Return (x, y) of the center of cell containing provided text 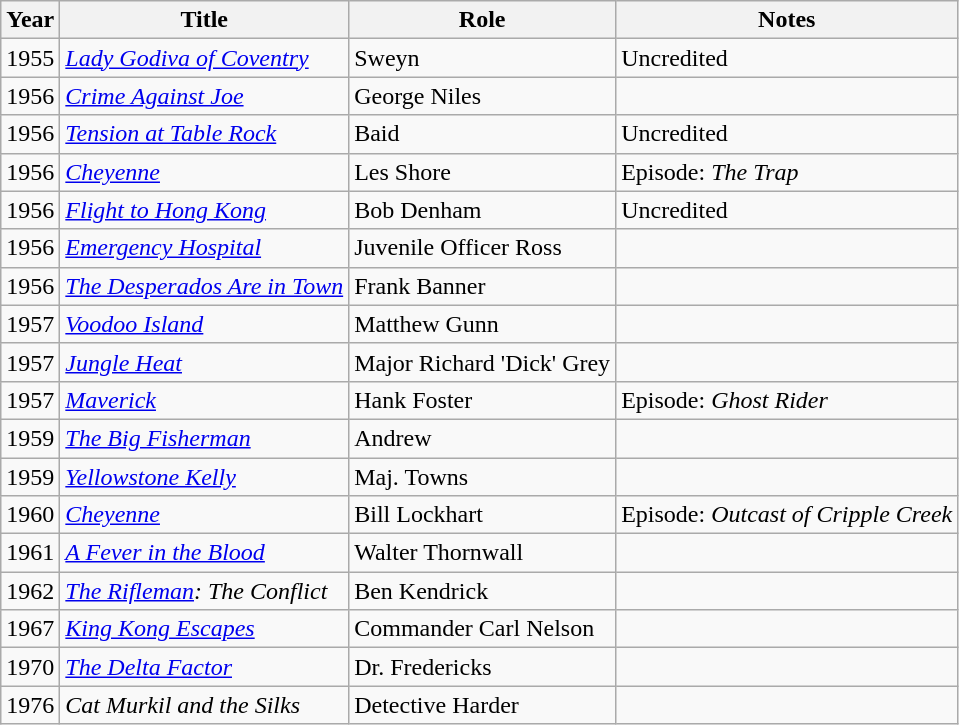
Walter Thornwall (482, 553)
Jungle Heat (204, 362)
Bob Denham (482, 210)
Sweyn (482, 58)
Juvenile Officer Ross (482, 248)
Tension at Table Rock (204, 134)
Notes (787, 20)
King Kong Escapes (204, 629)
Maverick (204, 400)
Maj. Towns (482, 477)
Cat Murkil and the Silks (204, 705)
Bill Lockhart (482, 515)
The Delta Factor (204, 667)
A Fever in the Blood (204, 553)
Yellowstone Kelly (204, 477)
The Desperados Are in Town (204, 286)
George Niles (482, 96)
Andrew (482, 438)
Baid (482, 134)
Flight to Hong Kong (204, 210)
Emergency Hospital (204, 248)
Crime Against Joe (204, 96)
Ben Kendrick (482, 591)
Matthew Gunn (482, 324)
Title (204, 20)
Dr. Fredericks (482, 667)
Episode: Ghost Rider (787, 400)
1955 (30, 58)
Year (30, 20)
1976 (30, 705)
1967 (30, 629)
The Rifleman: The Conflict (204, 591)
Major Richard 'Dick' Grey (482, 362)
1961 (30, 553)
Frank Banner (482, 286)
Hank Foster (482, 400)
1962 (30, 591)
The Big Fisherman (204, 438)
Les Shore (482, 172)
Episode: The Trap (787, 172)
Voodoo Island (204, 324)
Detective Harder (482, 705)
Episode: Outcast of Cripple Creek (787, 515)
1970 (30, 667)
Lady Godiva of Coventry (204, 58)
Role (482, 20)
1960 (30, 515)
Commander Carl Nelson (482, 629)
